Locate the cell with the specified text and output its [x, y] center coordinate. 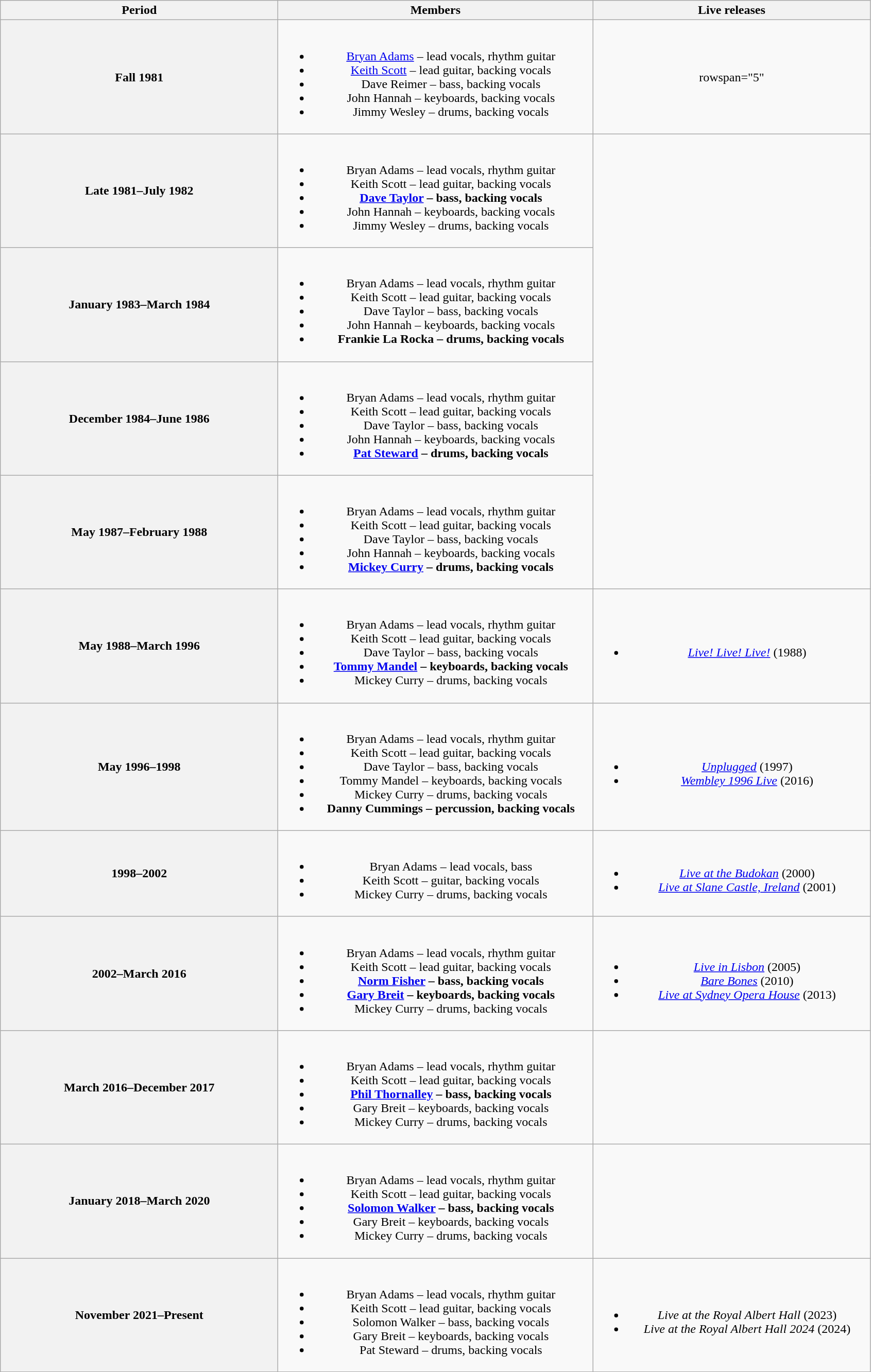
December 1984–June 1986 [139, 418]
Live at the Budokan (2000)Live at Slane Castle, Ireland (2001) [731, 873]
2002–March 2016 [139, 973]
Late 1981–July 1982 [139, 190]
May 1988–March 1996 [139, 646]
Live in Lisbon (2005)Bare Bones (2010)Live at Sydney Opera House (2013) [731, 973]
Members [436, 10]
November 2021–Present [139, 1315]
Fall 1981 [139, 77]
March 2016–December 2017 [139, 1087]
January 2018–March 2020 [139, 1201]
Live releases [731, 10]
1998–2002 [139, 873]
Live! Live! Live! (1988) [731, 646]
rowspan="5" [731, 77]
May 1996–1998 [139, 767]
January 1983–March 1984 [139, 305]
Period [139, 10]
May 1987–February 1988 [139, 532]
Live at the Royal Albert Hall (2023)Live at the Royal Albert Hall 2024 (2024) [731, 1315]
Unplugged (1997)Wembley 1996 Live (2016) [731, 767]
Bryan Adams – lead vocals, bassKeith Scott – guitar, backing vocalsMickey Curry – drums, backing vocals [436, 873]
